Capture the cell that displays the provided text and extract its (X, Y) central coordinate. 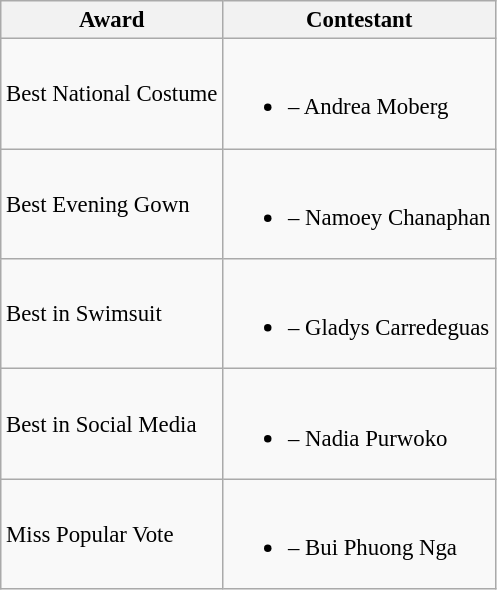
– Namoey Chanaphan (360, 204)
– Bui Phuong Nga (360, 534)
– Andrea Moberg (360, 94)
– Nadia Purwoko (360, 424)
Award (112, 20)
Miss Popular Vote (112, 534)
Best in Swimsuit (112, 314)
Best in Social Media (112, 424)
– Gladys Carredeguas (360, 314)
Best Evening Gown (112, 204)
Best National Costume (112, 94)
Contestant (360, 20)
